For the text-containing cell, return its midpoint in [X, Y] coordinate format. 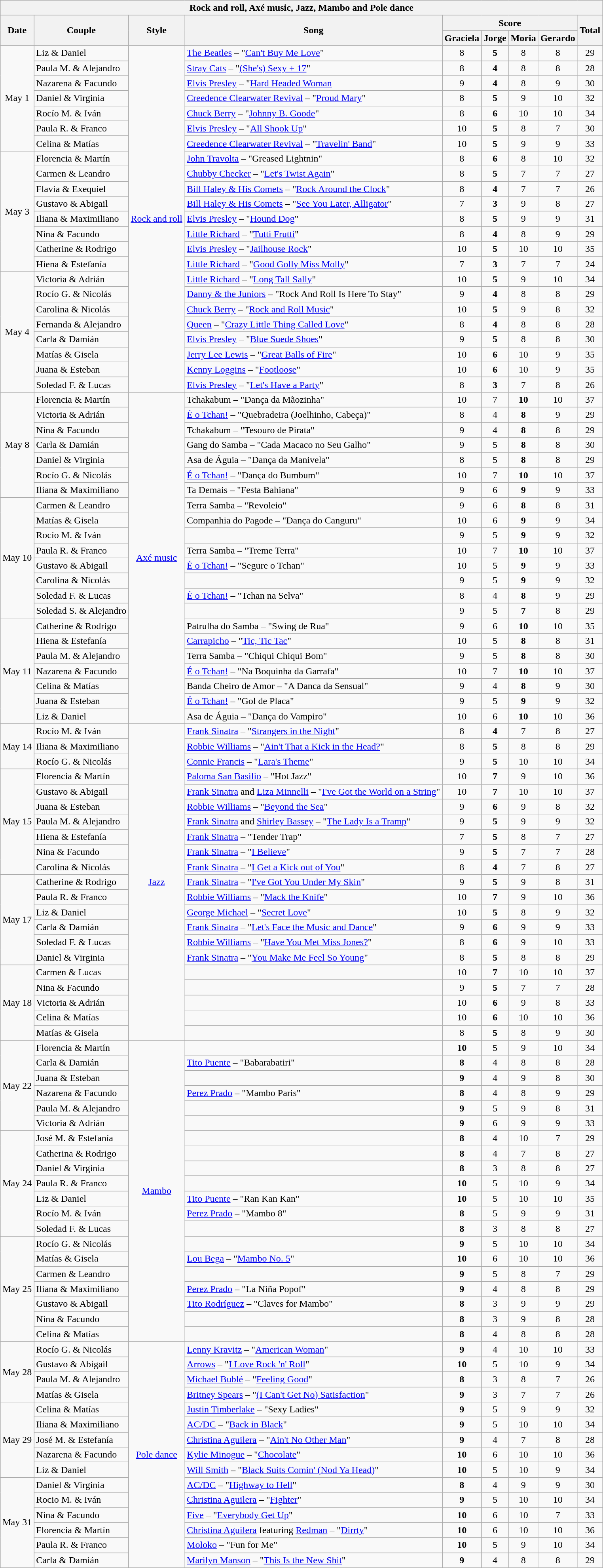
Christina Aguilera – "Fighter" [313, 1500]
Style [157, 30]
Graciela [462, 38]
Marilyn Manson – "This Is the New Shit" [313, 1560]
Chuck Berry – "Rock and Roll Music" [313, 309]
Creedence Clearwater Revival – "Travelin' Band" [313, 143]
Bill Haley & His Comets – "Rock Around the Clock" [313, 189]
Fernanda & Alejandro [82, 324]
Paloma San Basilio – "Hot Jazz" [313, 776]
Frank Sinatra – "I've Got You Under My Skin" [313, 882]
May 29 [17, 1440]
Will Smith – "Black Suits Comin' (Nod Ya Head)" [313, 1470]
May 10 [17, 558]
É o Tchan! – "Na Boquinha da Garrafa" [313, 671]
Little Richard – "Good Golly Miss Molly" [313, 264]
Couple [82, 30]
Axé music [157, 558]
Michael Bublé – "Feeling Good" [313, 1379]
Flavia & Exequiel [82, 189]
Companhia do Pagode – "Dança do Canguru" [313, 520]
Jorge [495, 38]
AC/DC – "Back in Black" [313, 1425]
May 22 [17, 1085]
Kylie Minogue – "Chocolate" [313, 1455]
Justin Timberlake – "Sexy Ladies" [313, 1410]
Banda Cheiro de Amor – "A Danca da Sensual" [313, 686]
May 25 [17, 1289]
Britney Spears – "(I Can't Get No) Satisfaction" [313, 1394]
Lenny Kravitz – "American Woman" [313, 1349]
Terra Samba – "Treme Terra" [313, 550]
Christina Aguilera featuring Redman – "Dirrty" [313, 1530]
Carrapicho – "Tic, Tic Tac" [313, 641]
John Travolta – "Greased Lightnin" [313, 158]
Tito Puente – "Babarabatiri" [313, 1063]
May 3 [17, 211]
May 28 [17, 1372]
May 18 [17, 1003]
Elvis Presley – "Jailhouse Rock" [313, 249]
Robbie Williams – "Ain't That a Kick in the Head?" [313, 746]
May 1 [17, 98]
Jazz [157, 882]
Frank Sinatra and Shirley Bassey – "The Lady Is a Tramp" [313, 822]
Gerardo [558, 38]
Danny & the Juniors – "Rock And Roll Is Here To Stay" [313, 294]
May 24 [17, 1183]
Arrows – "I Love Rock 'n' Roll" [313, 1364]
Bill Haley & His Comets – "See You Later, Alligator" [313, 204]
É o Tchan! – "Tchan na Selva" [313, 596]
Frank Sinatra – "Tender Trap" [313, 837]
Perez Prado – "Mambo 8" [313, 1214]
Chubby Checker – "Let's Twist Again" [313, 173]
Connie Francis – "Lara's Theme" [313, 761]
Elvis Presley – "Hound Dog" [313, 219]
Moria [523, 38]
Rocio M. & Iván [82, 1500]
Elvis Presley – "Hard Headed Woman [313, 83]
Tito Puente – "Ran Kan Kan" [313, 1199]
Terra Samba – "Chiqui Chiqui Bom" [313, 656]
Asa de Águia – "Dança da Manivela" [313, 460]
Elvis Presley – "All Shook Up" [313, 128]
Terra Samba – "Revoleio" [313, 505]
Tito Rodríguez – "Claves for Mambo" [313, 1304]
Lou Bega – "Mambo No. 5" [313, 1259]
Frank Sinatra – "You Make Me Feel So Young" [313, 957]
É o Tchan! – "Quebradeira (Joelhinho, Cabeça)" [313, 415]
Robbie Williams – "Have You Met Miss Jones?" [313, 942]
Rock and roll, Axé music, Jazz, Mambo and Pole dance [301, 8]
Five – "Everybody Get Up" [313, 1515]
Soledad S. & Alejandro [82, 611]
May 11 [17, 671]
24 [590, 264]
É o Tchan! – "Segure o Tchan" [313, 565]
Score [510, 23]
Little Richard – "Tutti Frutti" [313, 234]
Queen – "Crazy Little Thing Called Love" [313, 324]
Chuck Berry – "Johnny B. Goode" [313, 113]
Jerry Lee Lewis – "Great Balls of Fire" [313, 354]
May 15 [17, 822]
Robbie Williams – "Beyond the Sea" [313, 807]
Catherina & Rodrigo [82, 1153]
Kenny Loggins – "Footloose" [313, 369]
Christina Aguilera – "Ain't No Other Man" [313, 1440]
Ta Demais – "Festa Bahiana" [313, 490]
Total [590, 30]
May 8 [17, 445]
The Beatles – "Can't Buy Me Love" [313, 53]
George Michael – "Secret Love" [313, 912]
Frank Sinatra – "Let's Face the Music and Dance" [313, 927]
May 4 [17, 332]
Patrulha do Samba – "Swing de Rua" [313, 626]
May 31 [17, 1522]
Frank Sinatra – "Strangers in the Night" [313, 731]
Creedence Clearwater Revival – "Proud Mary" [313, 98]
Carmen & Lucas [82, 972]
Rock and roll [157, 219]
May 17 [17, 919]
Asa de Águia – "Dança do Vampiro" [313, 716]
Perez Prado – "Mambo Paris" [313, 1093]
Mambo [157, 1191]
Elvis Presley – "Blue Suede Shoes" [313, 339]
Date [17, 30]
Tchakabum – "Tesouro de Pirata" [313, 430]
Frank Sinatra – "I Get a Kick out of You" [313, 867]
Song [313, 30]
Frank Sinatra – "I Believe" [313, 852]
Frank Sinatra and Liza Minnelli – "I've Got the World on a String" [313, 792]
AC/DC – "Highway to Hell" [313, 1485]
Gang do Samba – "Cada Macaco no Seu Galho" [313, 445]
Stray Cats – "(She's) Sexy + 17" [313, 68]
É o Tchan! – "Gol de Placa" [313, 701]
Elvis Presley – "Let's Have a Party" [313, 384]
Perez Prado – "La Niña Popof" [313, 1289]
É o Tchan! – "Dança do Bumbum" [313, 475]
Little Richard – "Long Tall Sally" [313, 279]
Tchakabum – "Dança da Mãozinha" [313, 400]
Robbie Williams – "Mack the Knife" [313, 897]
Moloko – "Fun for Me" [313, 1545]
Pole dance [157, 1455]
May 14 [17, 746]
